Output the [X, Y] coordinate of the center of the cell containing the given text.  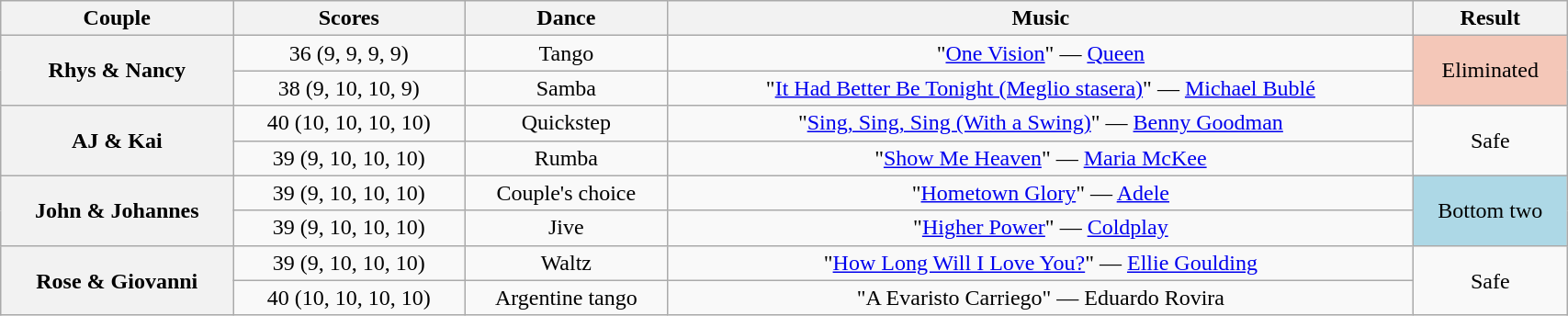
Bottom two [1490, 210]
36 (9, 9, 9, 9) [349, 53]
Jive [566, 228]
Eliminated [1490, 71]
Argentine tango [566, 298]
AJ & Kai [118, 141]
Couple's choice [566, 193]
Scores [349, 18]
"Higher Power" — Coldplay [1041, 228]
Music [1041, 18]
Samba [566, 88]
John & Johannes [118, 210]
"Hometown Glory" — Adele [1041, 193]
"It Had Better Be Tonight (Meglio stasera)" — Michael Bublé [1041, 88]
"Show Me Heaven" — Maria McKee [1041, 158]
Rose & Giovanni [118, 280]
Rumba [566, 158]
Couple [118, 18]
Quickstep [566, 123]
"A Evaristo Carriego" — Eduardo Rovira [1041, 298]
"How Long Will I Love You?" — Ellie Goulding [1041, 263]
Rhys & Nancy [118, 71]
Tango [566, 53]
"One Vision" — Queen [1041, 53]
Dance [566, 18]
Result [1490, 18]
"Sing, Sing, Sing (With a Swing)" — Benny Goodman [1041, 123]
38 (9, 10, 10, 9) [349, 88]
Waltz [566, 263]
